Determine the (X, Y) coordinate at the center of the cell enclosing the given text.  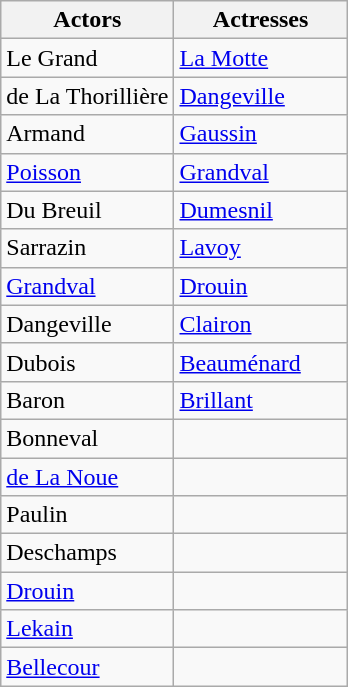
Actresses (260, 20)
Gaussin (260, 134)
Deschamps (88, 553)
Sarrazin (88, 248)
Clairon (260, 324)
Beauménard (260, 362)
Actors (88, 20)
La Motte (260, 58)
Paulin (88, 515)
Armand (88, 134)
Lekain (88, 629)
de La Thorillière (88, 96)
Bellecour (88, 667)
Baron (88, 400)
Le Grand (88, 58)
Dumesnil (260, 210)
Poisson (88, 172)
Bonneval (88, 438)
Du Breuil (88, 210)
Lavoy (260, 248)
Dubois (88, 362)
Brillant (260, 400)
de La Noue (88, 477)
